Extract the [x, y] coordinate from the center of the cell holding the provided text.  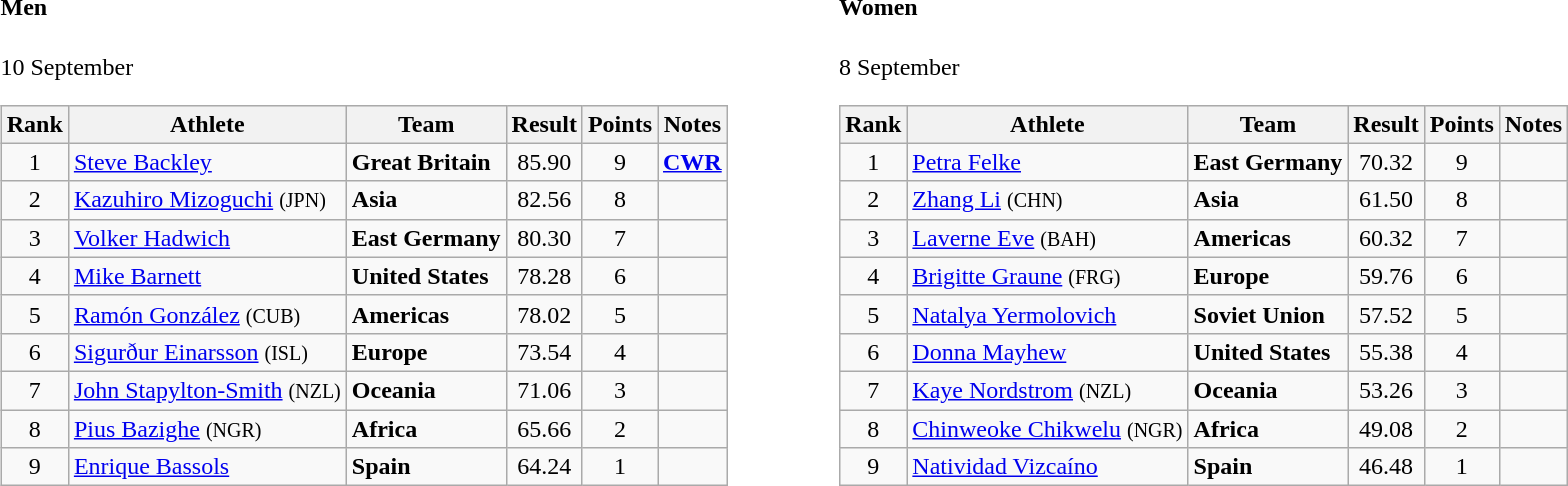
59.76 [1386, 276]
Sigurður Einarsson (ISL) [207, 352]
Kazuhiro Mizoguchi (JPN) [207, 200]
Great Britain [426, 162]
CWR [693, 162]
65.66 [544, 429]
Steve Backley [207, 162]
49.08 [1386, 429]
Natividad Vizcaíno [1048, 467]
Soviet Union [1268, 314]
71.06 [544, 390]
70.32 [1386, 162]
60.32 [1386, 238]
78.02 [544, 314]
64.24 [544, 467]
53.26 [1386, 390]
Volker Hadwich [207, 238]
55.38 [1386, 352]
78.28 [544, 276]
John Stapylton-Smith (NZL) [207, 390]
73.54 [544, 352]
Chinweoke Chikwelu (NGR) [1048, 429]
61.50 [1386, 200]
Zhang Li (CHN) [1048, 200]
46.48 [1386, 467]
Petra Felke [1048, 162]
82.56 [544, 200]
Laverne Eve (BAH) [1048, 238]
85.90 [544, 162]
Mike Barnett [207, 276]
Kaye Nordstrom (NZL) [1048, 390]
Ramón González (CUB) [207, 314]
57.52 [1386, 314]
Natalya Yermolovich [1048, 314]
Enrique Bassols [207, 467]
Pius Bazighe (NGR) [207, 429]
Brigitte Graune (FRG) [1048, 276]
Donna Mayhew [1048, 352]
80.30 [544, 238]
